Return (X, Y) of the center of cell containing provided text 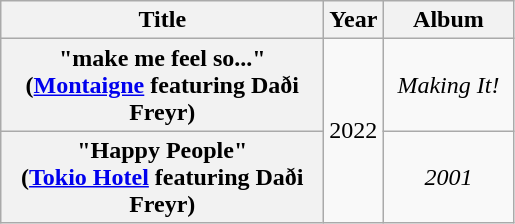
2022 (354, 131)
Title (162, 20)
2001 (448, 177)
Year (354, 20)
"Happy People"(Tokio Hotel featuring Daði Freyr) (162, 177)
Album (448, 20)
Making It! (448, 85)
"make me feel so..."(Montaigne featuring Daði Freyr) (162, 85)
